Pinpoint the cell where the given text exists, returning its (x, y) midpoint coordinate. 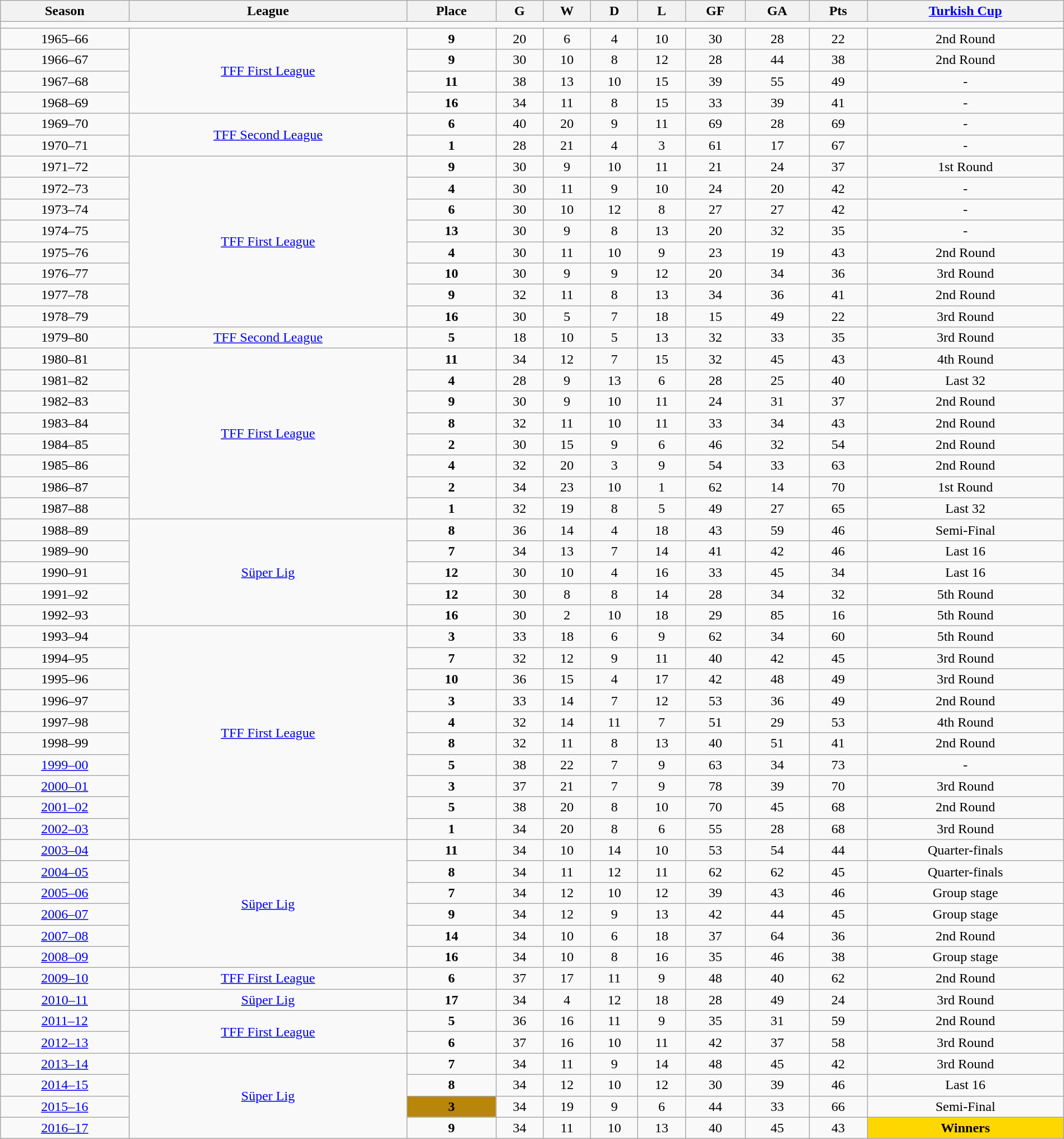
1968–69 (65, 103)
2006–07 (65, 914)
Pts (838, 11)
Place (451, 11)
2003–04 (65, 850)
L (662, 11)
1965–66 (65, 39)
58 (838, 1042)
1999–00 (65, 765)
61 (715, 145)
Winners (965, 1128)
1975–76 (65, 252)
1983–84 (65, 423)
1970–71 (65, 145)
1986–87 (65, 487)
1982–83 (65, 402)
1993–94 (65, 637)
73 (838, 765)
1973–74 (65, 209)
2009–10 (65, 979)
2016–17 (65, 1128)
2005–06 (65, 893)
1985–86 (65, 466)
1976–77 (65, 274)
G (520, 11)
W (567, 11)
66 (838, 1106)
League (268, 11)
2004–05 (65, 871)
1978–79 (65, 316)
Season (65, 11)
1988–89 (65, 530)
1995–96 (65, 679)
60 (838, 637)
1997–98 (65, 722)
1984–85 (65, 444)
78 (715, 786)
2000–01 (65, 786)
1980–81 (65, 359)
64 (777, 935)
GA (777, 11)
GF (715, 11)
1996–97 (65, 701)
1977–78 (65, 295)
1990–91 (65, 572)
1991–92 (65, 594)
1971–72 (65, 167)
65 (838, 508)
Turkish Cup (965, 11)
1966–67 (65, 60)
1969–70 (65, 124)
1972–73 (65, 188)
1981–82 (65, 380)
2012–13 (65, 1042)
2007–08 (65, 935)
2011–12 (65, 1021)
D (614, 11)
2010–11 (65, 1000)
1987–88 (65, 508)
2013–14 (65, 1064)
1998–99 (65, 743)
1992–93 (65, 616)
67 (838, 145)
25 (777, 380)
1974–75 (65, 231)
1994–95 (65, 658)
2014–15 (65, 1085)
2001–02 (65, 807)
1967–68 (65, 81)
85 (777, 616)
2008–09 (65, 957)
1979–80 (65, 338)
2015–16 (65, 1106)
1989–90 (65, 551)
2002–03 (65, 829)
